Capture the cell that displays the provided text and extract its [x, y] central coordinate. 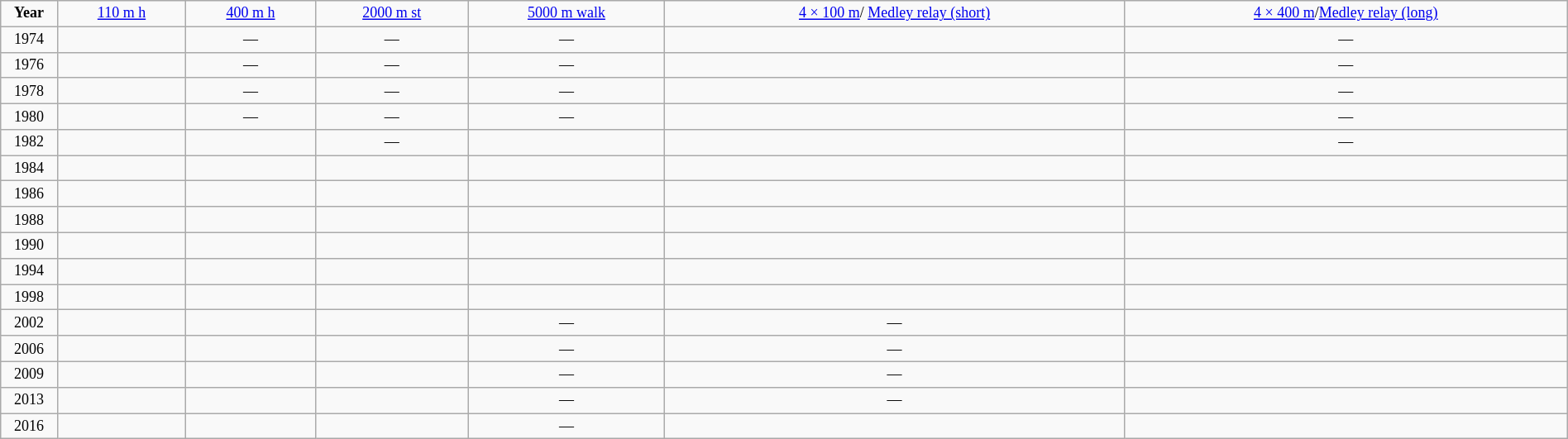
1974 [30, 40]
4 × 100 m/ Medley relay (short) [895, 13]
110 m h [121, 13]
1984 [30, 169]
1978 [30, 91]
1980 [30, 116]
4 × 400 m/Medley relay (long) [1346, 13]
1990 [30, 245]
1994 [30, 271]
1982 [30, 142]
2006 [30, 349]
2009 [30, 374]
5000 m walk [566, 13]
1986 [30, 193]
Year [30, 13]
2002 [30, 322]
1988 [30, 220]
2013 [30, 400]
400 m h [251, 13]
1976 [30, 64]
1998 [30, 298]
2000 m st [392, 13]
2016 [30, 427]
